Output the [x, y] coordinate of the center of the cell containing the given text.  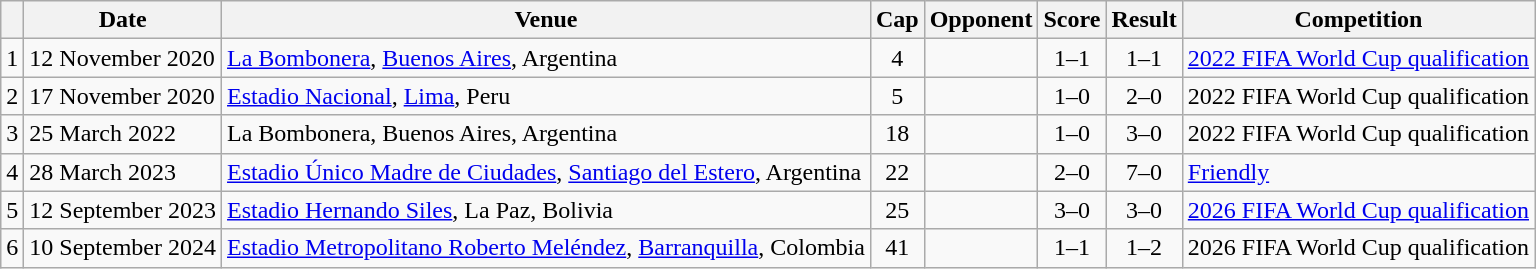
10 September 2024 [123, 248]
Friendly [1358, 172]
28 March 2023 [123, 172]
7–0 [1144, 172]
Competition [1358, 20]
Opponent [981, 20]
3 [12, 134]
Venue [546, 20]
1 [12, 58]
41 [897, 248]
17 November 2020 [123, 96]
Result [1144, 20]
22 [897, 172]
Estadio Nacional, Lima, Peru [546, 96]
18 [897, 134]
Estadio Hernando Siles, La Paz, Bolivia [546, 210]
1–2 [1144, 248]
6 [12, 248]
25 March 2022 [123, 134]
2 [12, 96]
Date [123, 20]
25 [897, 210]
12 November 2020 [123, 58]
Score [1072, 20]
Cap [897, 20]
Estadio Metropolitano Roberto Meléndez, Barranquilla, Colombia [546, 248]
Estadio Único Madre de Ciudades, Santiago del Estero, Argentina [546, 172]
12 September 2023 [123, 210]
